Search for the cell housing the specified text and yield its [x, y] center coordinate. 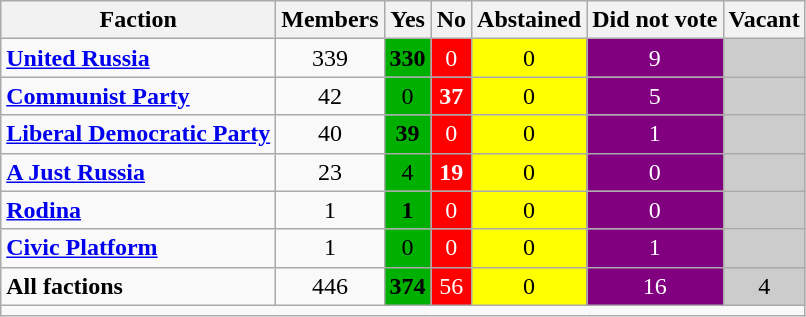
330 [408, 58]
19 [451, 172]
40 [330, 134]
United Russia [138, 58]
Civic Platform [138, 248]
42 [330, 96]
Rodina [138, 210]
56 [451, 286]
No [451, 20]
374 [408, 286]
Communist Party [138, 96]
339 [330, 58]
446 [330, 286]
Vacant [764, 20]
16 [655, 286]
Abstained [530, 20]
Did not vote [655, 20]
Members [330, 20]
39 [408, 134]
37 [451, 96]
23 [330, 172]
Faction [138, 20]
9 [655, 58]
Liberal Democratic Party [138, 134]
All factions [138, 286]
Yes [408, 20]
A Just Russia [138, 172]
5 [655, 96]
